Detect which cell encompasses the target text, then output its (X, Y) center coordinate. 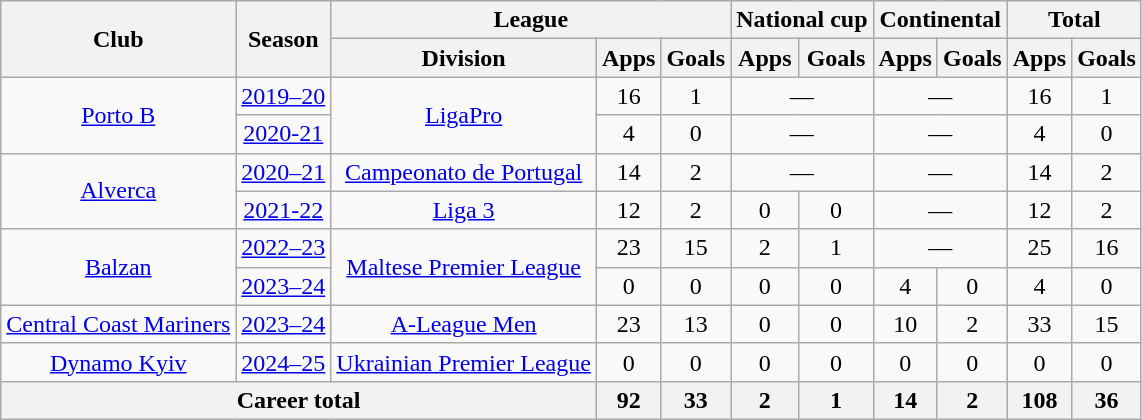
Division (464, 58)
13 (696, 324)
LigaPro (464, 115)
Central Coast Mariners (118, 324)
Ukrainian Premier League (464, 362)
Dynamo Kyiv (118, 362)
National cup (802, 20)
Club (118, 39)
Balzan (118, 267)
Liga 3 (464, 210)
League (531, 20)
Campeonato de Portugal (464, 172)
Season (284, 39)
2020–21 (284, 172)
Maltese Premier League (464, 267)
92 (628, 400)
Alverca (118, 191)
2019–20 (284, 96)
10 (905, 324)
108 (1039, 400)
Career total (299, 400)
2022–23 (284, 248)
Total (1074, 20)
2021-22 (284, 210)
Porto B (118, 115)
Continental (940, 20)
25 (1039, 248)
2024–25 (284, 362)
A-League Men (464, 324)
36 (1107, 400)
2020-21 (284, 134)
